Extract the (x, y) coordinate from the center of the cell holding the provided text.  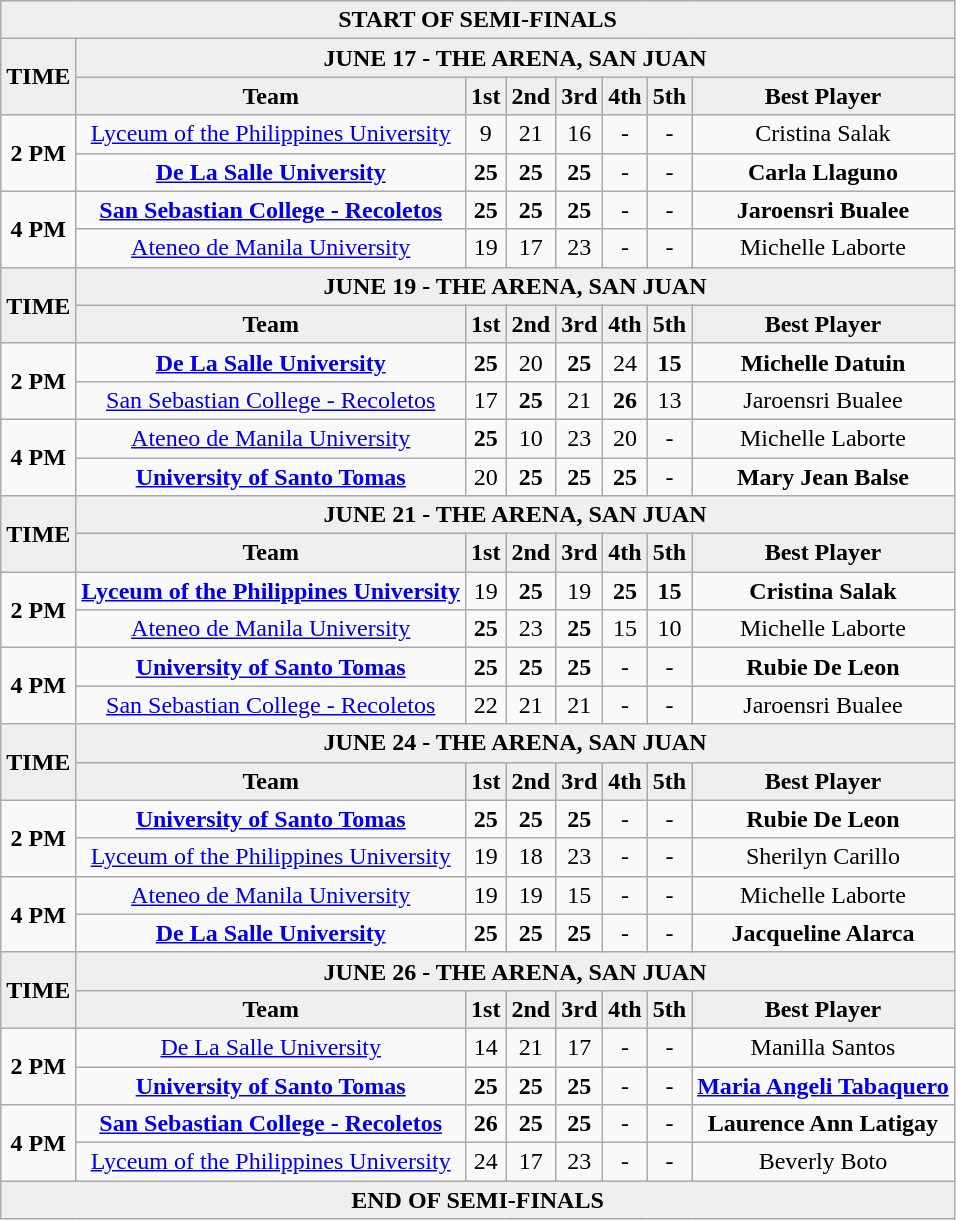
START OF SEMI-FINALS (478, 20)
Mary Jean Balse (824, 477)
9 (486, 134)
Jacqueline Alarca (824, 933)
22 (486, 705)
13 (669, 400)
Beverly Boto (824, 1162)
Laurence Ann Latigay (824, 1124)
14 (486, 1047)
JUNE 26 - THE ARENA, SAN JUAN (515, 971)
JUNE 19 - THE ARENA, SAN JUAN (515, 286)
Maria Angeli Tabaquero (824, 1085)
JUNE 21 - THE ARENA, SAN JUAN (515, 515)
Manilla Santos (824, 1047)
Sherilyn Carillo (824, 857)
18 (531, 857)
Carla Llaguno (824, 172)
Michelle Datuin (824, 362)
JUNE 24 - THE ARENA, SAN JUAN (515, 743)
END OF SEMI-FINALS (478, 1200)
JUNE 17 - THE ARENA, SAN JUAN (515, 58)
16 (580, 134)
